For the text-containing cell, return its midpoint in (x, y) coordinate format. 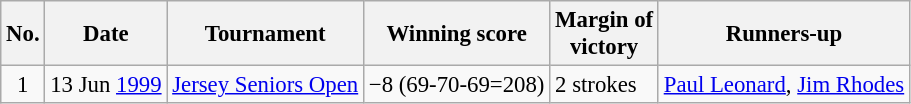
−8 (69-70-69=208) (456, 85)
No. (23, 34)
Tournament (266, 34)
Paul Leonard, Jim Rhodes (784, 85)
13 Jun 1999 (106, 85)
2 strokes (604, 85)
Margin ofvictory (604, 34)
Winning score (456, 34)
Runners-up (784, 34)
1 (23, 85)
Date (106, 34)
Jersey Seniors Open (266, 85)
